Determine the [x, y] coordinate at the center of the cell enclosing the given text.  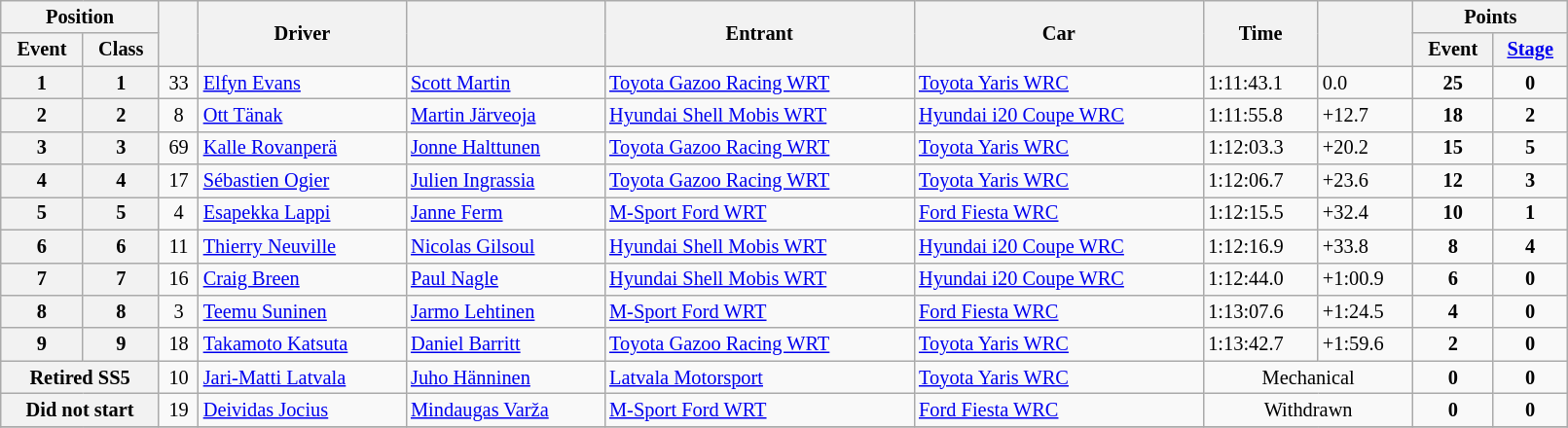
1:13:42.7 [1260, 344]
25 [1453, 83]
Time [1260, 33]
Julien Ingrassia [505, 181]
Kalle Rovanperä [302, 148]
12 [1453, 181]
Deividas Jocius [302, 410]
15 [1453, 148]
+33.8 [1366, 246]
Esapekka Lappi [302, 213]
Points [1491, 17]
17 [178, 181]
+12.7 [1366, 115]
Paul Nagle [505, 279]
Jari-Matti Latvala [302, 377]
Driver [302, 33]
Class [121, 50]
Daniel Barritt [505, 344]
Sébastien Ogier [302, 181]
69 [178, 148]
Stage [1530, 50]
Mindaugas Varža [505, 410]
1:12:44.0 [1260, 279]
Jonne Halttunen [505, 148]
33 [178, 83]
+1:24.5 [1366, 311]
+20.2 [1366, 148]
1:11:55.8 [1260, 115]
Withdrawn [1308, 410]
1:12:15.5 [1260, 213]
Entrant [759, 33]
Scott Martin [505, 83]
Elfyn Evans [302, 83]
19 [178, 410]
Takamoto Katsuta [302, 344]
Mechanical [1308, 377]
+23.6 [1366, 181]
Car [1059, 33]
Did not start [80, 410]
1:12:03.3 [1260, 148]
16 [178, 279]
Juho Hänninen [505, 377]
Teemu Suninen [302, 311]
1:11:43.1 [1260, 83]
1:12:16.9 [1260, 246]
+32.4 [1366, 213]
1:12:06.7 [1260, 181]
Position [80, 17]
Retired SS5 [80, 377]
Craig Breen [302, 279]
Thierry Neuville [302, 246]
+1:00.9 [1366, 279]
Janne Ferm [505, 213]
Martin Järveoja [505, 115]
1:13:07.6 [1260, 311]
0.0 [1366, 83]
Nicolas Gilsoul [505, 246]
Jarmo Lehtinen [505, 311]
11 [178, 246]
+1:59.6 [1366, 344]
Latvala Motorsport [759, 377]
Ott Tänak [302, 115]
